For the text-containing cell, return its midpoint in (x, y) coordinate format. 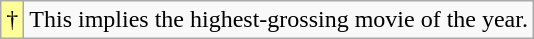
This implies the highest-grossing movie of the year. (279, 20)
† (12, 20)
